Locate the cell with the specified text and output its (X, Y) center coordinate. 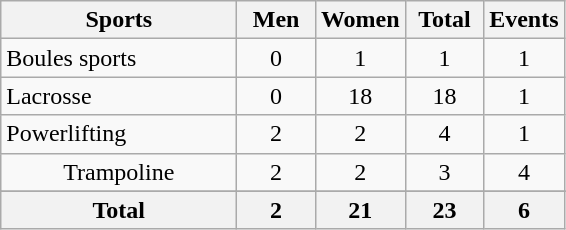
23 (444, 210)
Trampoline (119, 172)
21 (360, 210)
3 (444, 172)
Lacrosse (119, 96)
Boules sports (119, 58)
Events (524, 20)
Powerlifting (119, 134)
Sports (119, 20)
6 (524, 210)
Men (276, 20)
Women (360, 20)
